Scan for the cell matching the given text and deliver its [x, y] coordinate at center. 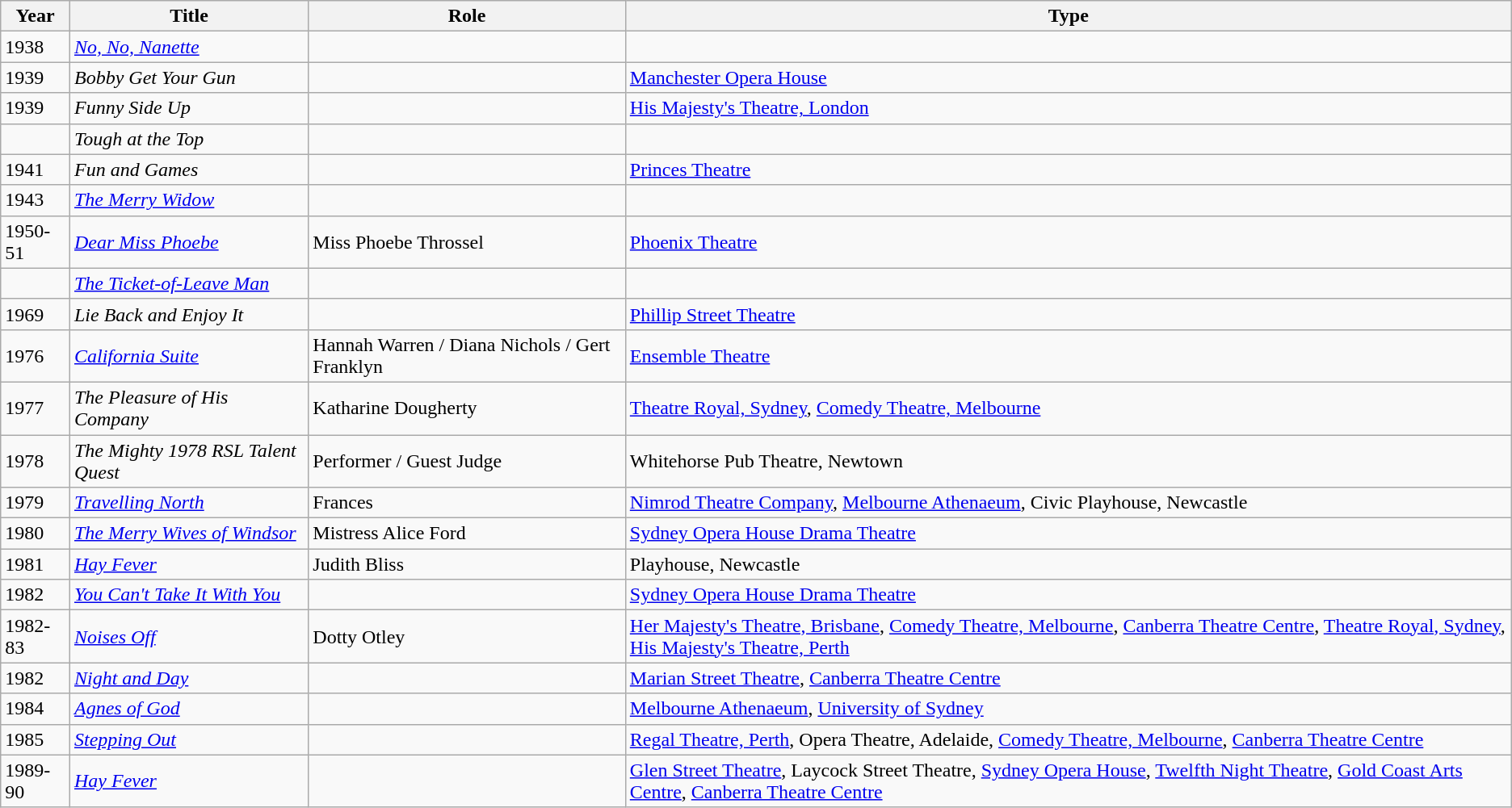
Dear Miss Phoebe [189, 242]
1943 [36, 200]
Playhouse, Newcastle [1068, 564]
1977 [36, 408]
1941 [36, 170]
Mistress Alice Ford [467, 534]
Role [467, 16]
1969 [36, 314]
Frances [467, 503]
Glen Street Theatre, Laycock Street Theatre, Sydney Opera House, Twelfth Night Theatre, Gold Coast Arts Centre, Canberra Theatre Centre [1068, 781]
Nimrod Theatre Company, Melbourne Athenaeum, Civic Playhouse, Newcastle [1068, 503]
Manchester Opera House [1068, 77]
1978 [36, 460]
Noises Off [189, 636]
Princes Theatre [1068, 170]
Phoenix Theatre [1068, 242]
Regal Theatre, Perth, Opera Theatre, Adelaide, Comedy Theatre, Melbourne, Canberra Theatre Centre [1068, 739]
Night and Day [189, 678]
The Merry Widow [189, 200]
1985 [36, 739]
1976 [36, 355]
1938 [36, 47]
Phillip Street Theatre [1068, 314]
1982-83 [36, 636]
Travelling North [189, 503]
Type [1068, 16]
Miss Phoebe Throssel [467, 242]
The Mighty 1978 RSL Talent Quest [189, 460]
Agnes of God [189, 709]
Bobby Get Your Gun [189, 77]
1984 [36, 709]
Melbourne Athenaeum, University of Sydney [1068, 709]
Performer / Guest Judge [467, 460]
1950-51 [36, 242]
Title [189, 16]
Katharine Dougherty [467, 408]
Ensemble Theatre [1068, 355]
Tough at the Top [189, 139]
The Ticket-of-Leave Man [189, 283]
1980 [36, 534]
Dotty Otley [467, 636]
Whitehorse Pub Theatre, Newtown [1068, 460]
1981 [36, 564]
His Majesty's Theatre, London [1068, 108]
Stepping Out [189, 739]
Marian Street Theatre, Canberra Theatre Centre [1068, 678]
Funny Side Up [189, 108]
Year [36, 16]
You Can't Take It With You [189, 595]
1989-90 [36, 781]
The Merry Wives of Windsor [189, 534]
Judith Bliss [467, 564]
Fun and Games [189, 170]
No, No, Nanette [189, 47]
1979 [36, 503]
The Pleasure of His Company [189, 408]
Theatre Royal, Sydney, Comedy Theatre, Melbourne [1068, 408]
Lie Back and Enjoy It [189, 314]
Her Majesty's Theatre, Brisbane, Comedy Theatre, Melbourne, Canberra Theatre Centre, Theatre Royal, Sydney, His Majesty's Theatre, Perth [1068, 636]
Hannah Warren / Diana Nichols / Gert Franklyn [467, 355]
California Suite [189, 355]
